Provide the [x, y] coordinate of the cell's center where the given text is located.  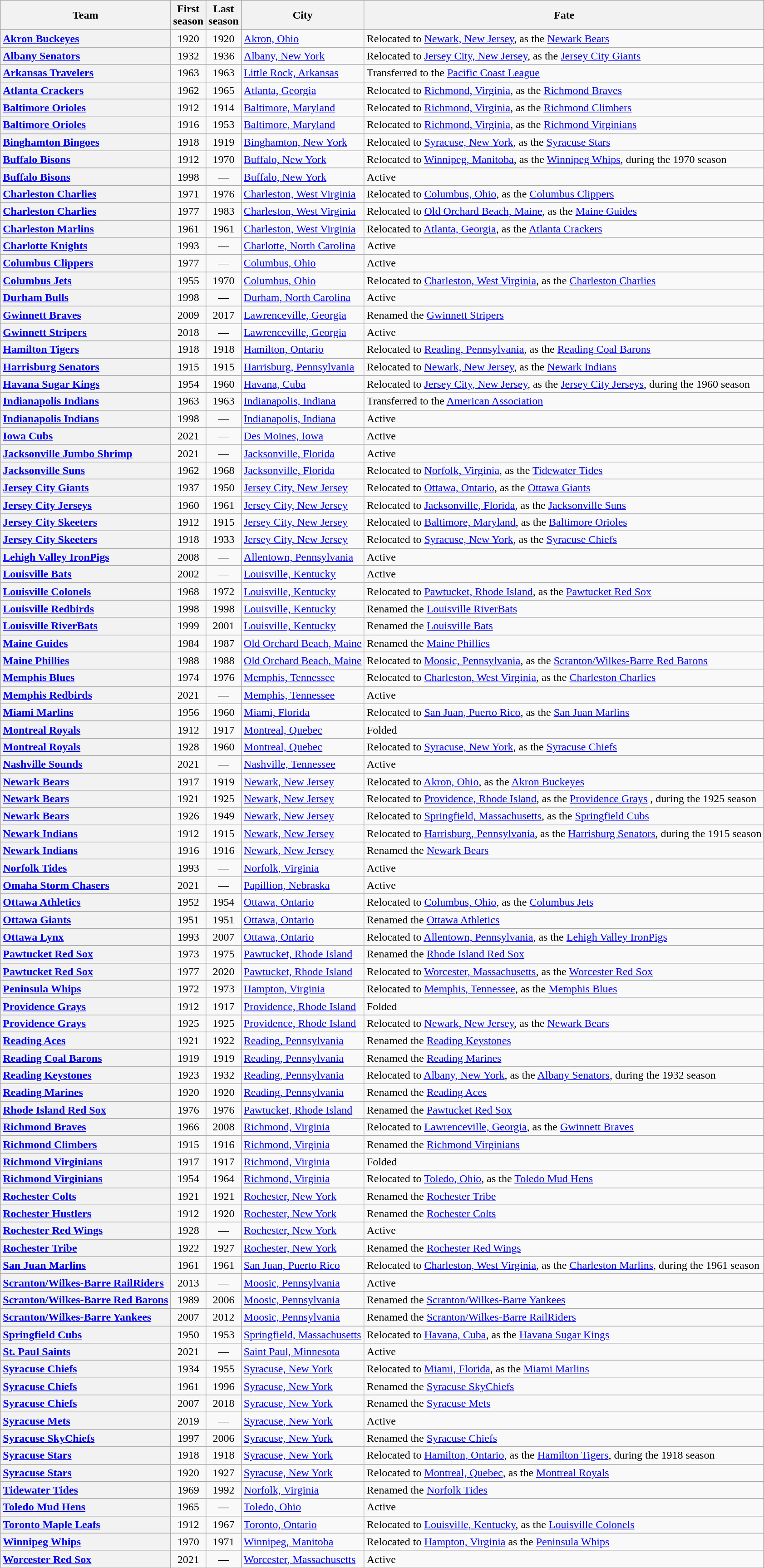
Relocated to Columbus, Ohio, as the Columbus Jets [564, 902]
Relocated to Atlanta, Georgia, as the Atlanta Crackers [564, 228]
Renamed the Scranton/Wilkes-Barre Yankees [564, 1300]
Hampton, Virginia [302, 989]
Hamilton, Ontario [302, 350]
Rochester Red Wings [85, 1231]
Worcester, Massachusetts [302, 1559]
Renamed the Gwinnett Stripers [564, 315]
Havana Sugar Kings [85, 384]
Papillion, Nebraska [302, 885]
Springfield Cubs [85, 1334]
Gwinnett Braves [85, 315]
Renamed the Maine Phillies [564, 643]
Memphis Blues [85, 678]
Renamed the Syracuse SkyChiefs [564, 1386]
Renamed the Louisville RiverBats [564, 609]
Ottawa Lynx [85, 937]
Relocated to Richmond, Virginia, as the Richmond Virginians [564, 125]
Louisville Redbirds [85, 609]
2002 [188, 574]
Nashville, Tennessee [302, 764]
Relocated to Louisville, Kentucky, as the Louisville Colonels [564, 1524]
1989 [188, 1300]
1999 [188, 626]
Binghamton Bingoes [85, 142]
Columbus Jets [85, 281]
1983 [224, 211]
2020 [224, 971]
Relocated to Charleston, West Virginia, as the Charleston Marlins, during the 1961 season [564, 1265]
1967 [224, 1524]
Iowa Cubs [85, 436]
Renamed the Rochester Colts [564, 1213]
Relocated to Albany, New York, as the Albany Senators, during the 1932 season [564, 1075]
1934 [188, 1369]
Little Rock, Arkansas [302, 73]
St. Paul Saints [85, 1352]
1914 [224, 108]
2012 [224, 1317]
Memphis Redbirds [85, 695]
Relocated to Hamilton, Ontario, as the Hamilton Tigers, during the 1918 season [564, 1455]
2001 [224, 626]
1975 [224, 954]
Louisville RiverBats [85, 626]
Durham Bulls [85, 298]
Renamed the Reading Aces [564, 1093]
1997 [188, 1438]
Scranton/Wilkes-Barre Yankees [85, 1317]
Transferred to the American Association [564, 401]
Allentown, Pennsylvania [302, 557]
1926 [188, 816]
Richmond Climbers [85, 1144]
Renamed the Reading Keystones [564, 1040]
Relocated to Memphis, Tennessee, as the Memphis Blues [564, 989]
Norfolk Tides [85, 868]
Relocated to Richmond, Virginia, as the Richmond Climbers [564, 108]
Relocated to Jersey City, New Jersey, as the Jersey City Giants [564, 56]
Jersey City Jerseys [85, 505]
1984 [188, 643]
Miami Marlins [85, 712]
Atlanta, Georgia [302, 90]
Peninsula Whips [85, 989]
Rochester Tribe [85, 1248]
Toronto, Ontario [302, 1524]
2009 [188, 315]
Renamed the Scranton/Wilkes-Barre RailRiders [564, 1317]
Renamed the Newark Bears [564, 851]
Akron, Ohio [302, 39]
City [302, 15]
Omaha Storm Chasers [85, 885]
Relocated to Toledo, Ohio, as the Toledo Mud Hens [564, 1179]
Relocated to Newark, New Jersey, as the Newark Indians [564, 367]
Renamed the Louisville Bats [564, 626]
Relocated to Syracuse, New York, as the Syracuse Stars [564, 142]
Firstseason [188, 15]
1966 [188, 1127]
Renamed the Rhode Island Red Sox [564, 954]
Saint Paul, Minnesota [302, 1352]
1956 [188, 712]
Worcester Red Sox [85, 1559]
Relocated to Havana, Cuba, as the Havana Sugar Kings [564, 1334]
Relocated to Worcester, Massachusetts, as the Worcester Red Sox [564, 971]
Albany Senators [85, 56]
Relocated to Allentown, Pennsylvania, as the Lehigh Valley IronPigs [564, 937]
Relocated to Richmond, Virginia, as the Richmond Braves [564, 90]
Harrisburg, Pennsylvania [302, 367]
Winnipeg Whips [85, 1542]
Binghamton, New York [302, 142]
Miami, Florida [302, 712]
Relocated to Moosic, Pennsylvania, as the Scranton/Wilkes-Barre Red Barons [564, 661]
Relocated to Lawrenceville, Georgia, as the Gwinnett Braves [564, 1127]
Louisville Colonels [85, 592]
2017 [224, 315]
1987 [224, 643]
1974 [188, 678]
1923 [188, 1075]
Relocated to Winnipeg, Manitoba, as the Winnipeg Whips, during the 1970 season [564, 159]
Scranton/Wilkes-Barre RailRiders [85, 1282]
San Juan, Puerto Rico [302, 1265]
2019 [188, 1421]
Relocated to Montreal, Quebec, as the Montreal Royals [564, 1473]
Columbus Clippers [85, 263]
Renamed the Richmond Virginians [564, 1144]
Des Moines, Iowa [302, 436]
Renamed the Syracuse Mets [564, 1404]
Ottawa Athletics [85, 902]
1952 [188, 902]
Reading Marines [85, 1093]
Jacksonville Suns [85, 470]
Toronto Maple Leafs [85, 1524]
Louisville Bats [85, 574]
Charlotte Knights [85, 246]
Syracuse SkyChiefs [85, 1438]
1937 [188, 488]
Durham, North Carolina [302, 298]
Transferred to the Pacific Coast League [564, 73]
1996 [224, 1386]
Relocated to Jersey City, New Jersey, as the Jersey City Jerseys, during the 1960 season [564, 384]
San Juan Marlins [85, 1265]
Relocated to Columbus, Ohio, as the Columbus Clippers [564, 194]
2013 [188, 1282]
Lehigh Valley IronPigs [85, 557]
Relocated to Miami, Florida, as the Miami Marlins [564, 1369]
1933 [224, 540]
Relocated to Hampton, Virginia as the Peninsula Whips [564, 1542]
Rochester Colts [85, 1196]
Reading Aces [85, 1040]
Renamed the Syracuse Chiefs [564, 1438]
Relocated to Ottawa, Ontario, as the Ottawa Giants [564, 488]
Scranton/Wilkes-Barre Red Barons [85, 1300]
Ottawa Giants [85, 920]
Renamed the Rochester Tribe [564, 1196]
Relocated to Harrisburg, Pennsylvania, as the Harrisburg Senators, during the 1915 season [564, 833]
1949 [224, 816]
Charleston Marlins [85, 228]
Renamed the Reading Marines [564, 1058]
Renamed the Ottawa Athletics [564, 920]
Gwinnett Stripers [85, 332]
Relocated to Baltimore, Maryland, as the Baltimore Orioles [564, 523]
Renamed the Norfolk Tides [564, 1490]
Maine Guides [85, 643]
Albany, New York [302, 56]
1936 [224, 56]
Havana, Cuba [302, 384]
Maine Phillies [85, 661]
Jersey City Giants [85, 488]
1969 [188, 1490]
Relocated to Providence, Rhode Island, as the Providence Grays , during the 1925 season [564, 799]
Harrisburg Senators [85, 367]
Syracuse Mets [85, 1421]
Tidewater Tides [85, 1490]
Renamed the Pawtucket Red Sox [564, 1110]
Relocated to Jacksonville, Florida, as the Jacksonville Suns [564, 505]
Relocated to Norfolk, Virginia, as the Tidewater Tides [564, 470]
Reading Keystones [85, 1075]
Rochester Hustlers [85, 1213]
Renamed the Rochester Red Wings [564, 1248]
Lastseason [224, 15]
Reading Coal Barons [85, 1058]
Nashville Sounds [85, 764]
Team [85, 15]
Rhode Island Red Sox [85, 1110]
Relocated to Springfield, Massachusetts, as the Springfield Cubs [564, 816]
Relocated to Reading, Pennsylvania, as the Reading Coal Barons [564, 350]
1964 [224, 1179]
Springfield, Massachusetts [302, 1334]
Relocated to Pawtucket, Rhode Island, as the Pawtucket Red Sox [564, 592]
Toledo Mud Hens [85, 1507]
Arkansas Travelers [85, 73]
Winnipeg, Manitoba [302, 1542]
1992 [224, 1490]
Fate [564, 15]
Atlanta Crackers [85, 90]
Akron Buckeyes [85, 39]
Relocated to Akron, Ohio, as the Akron Buckeyes [564, 781]
Toledo, Ohio [302, 1507]
Richmond Braves [85, 1127]
Relocated to Old Orchard Beach, Maine, as the Maine Guides [564, 211]
Relocated to San Juan, Puerto Rico, as the San Juan Marlins [564, 712]
Jacksonville Jumbo Shrimp [85, 453]
Charlotte, North Carolina [302, 246]
Hamilton Tigers [85, 350]
